Find where the given text appears and provide that cell's center as [x, y] coordinate. 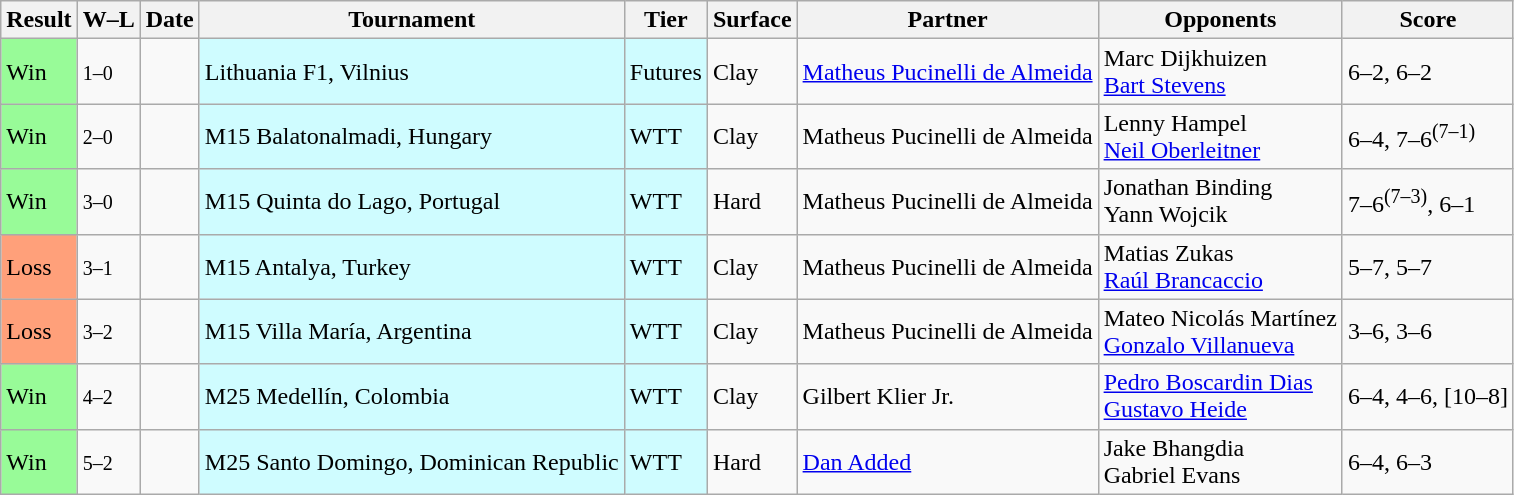
Jake Bhangdia Gabriel Evans [1220, 462]
5–7, 5–7 [1428, 266]
Jonathan Binding Yann Wojcik [1220, 202]
6–4, 7–6(7–1) [1428, 136]
3–0 [108, 202]
6–2, 6–2 [1428, 72]
4–2 [108, 396]
M25 Santo Domingo, Dominican Republic [412, 462]
Score [1428, 20]
Tier [666, 20]
M25 Medellín, Colombia [412, 396]
Gilbert Klier Jr. [948, 396]
Futures [666, 72]
3–1 [108, 266]
Tournament [412, 20]
5–2 [108, 462]
Result [39, 20]
6–4, 6–3 [1428, 462]
Opponents [1220, 20]
Matias Zukas Raúl Brancaccio [1220, 266]
M15 Balatonalmadi, Hungary [412, 136]
W–L [108, 20]
3–6, 3–6 [1428, 332]
2–0 [108, 136]
Pedro Boscardin Dias Gustavo Heide [1220, 396]
Marc Dijkhuizen Bart Stevens [1220, 72]
1–0 [108, 72]
Lenny Hampel Neil Oberleitner [1220, 136]
M15 Villa María, Argentina [412, 332]
6–4, 4–6, [10–8] [1428, 396]
Lithuania F1, Vilnius [412, 72]
7–6(7–3), 6–1 [1428, 202]
Mateo Nicolás Martínez Gonzalo Villanueva [1220, 332]
Surface [752, 20]
3–2 [108, 332]
Partner [948, 20]
M15 Antalya, Turkey [412, 266]
Dan Added [948, 462]
Date [170, 20]
M15 Quinta do Lago, Portugal [412, 202]
